Scan for the cell matching the given text and deliver its (X, Y) coordinate at center. 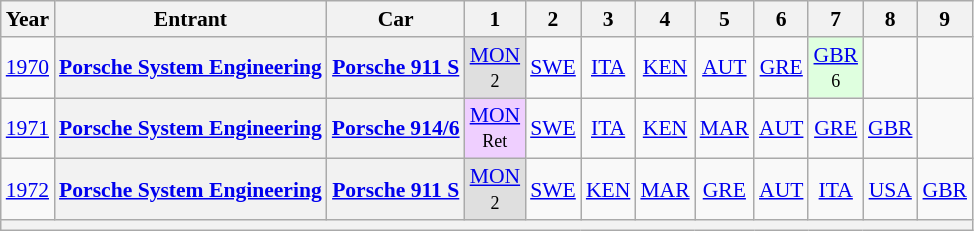
GBR6 (836, 68)
1971 (28, 128)
Year (28, 19)
Entrant (190, 19)
6 (781, 19)
7 (836, 19)
1970 (28, 68)
5 (724, 19)
2 (553, 19)
Car (396, 19)
1972 (28, 190)
1 (496, 19)
4 (664, 19)
USA (890, 190)
8 (890, 19)
Porsche 914/6 (396, 128)
MONRet (496, 128)
3 (608, 19)
9 (946, 19)
